Identify which cell holds the provided text, then report its [X, Y] central coordinate. 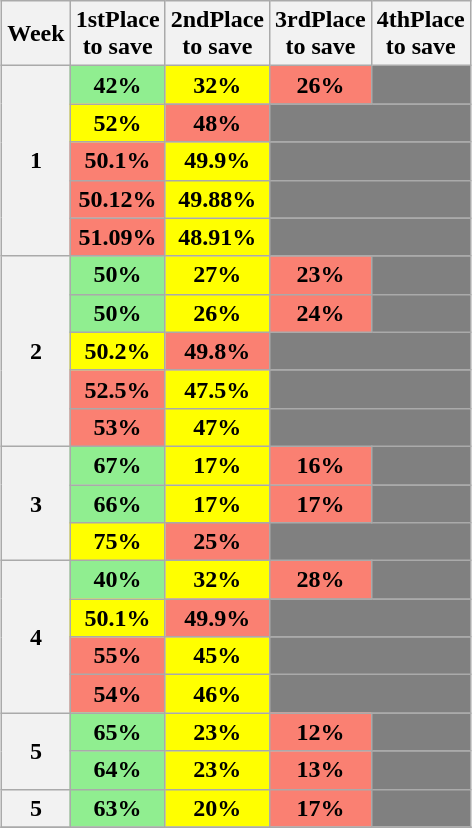
49.88% [217, 199]
13% [321, 770]
24% [321, 313]
4 [36, 637]
48.91% [217, 237]
52% [118, 123]
25% [217, 542]
53% [118, 427]
40% [118, 580]
45% [217, 656]
4thPlaceto save [420, 34]
49.8% [217, 351]
46% [217, 694]
55% [118, 656]
51.09% [118, 237]
1 [36, 161]
2ndPlaceto save [217, 34]
64% [118, 770]
42% [118, 85]
Week [36, 34]
48% [217, 123]
27% [217, 275]
66% [118, 503]
63% [118, 808]
52.5% [118, 389]
50.12% [118, 199]
47% [217, 427]
12% [321, 732]
20% [217, 808]
67% [118, 465]
50.2% [118, 351]
47.5% [217, 389]
28% [321, 580]
75% [118, 542]
1stPlaceto save [118, 34]
2 [36, 351]
65% [118, 732]
3rdPlaceto save [321, 34]
3 [36, 503]
54% [118, 694]
16% [321, 465]
